Search for the cell housing the specified text and yield its (x, y) center coordinate. 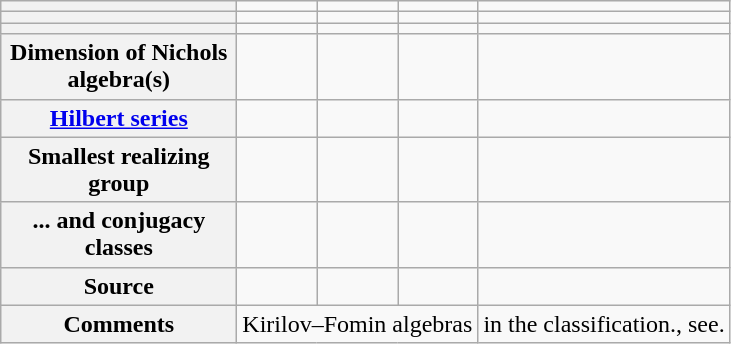
Dimension of Nichols algebra(s) (119, 66)
Source (119, 286)
... and conjugacy classes (119, 234)
Kirilov–Fomin algebras (358, 324)
in the classification., see. (604, 324)
Smallest realizing group (119, 170)
Comments (119, 324)
Hilbert series (119, 118)
